Identify which cell holds the provided text, then report its (x, y) central coordinate. 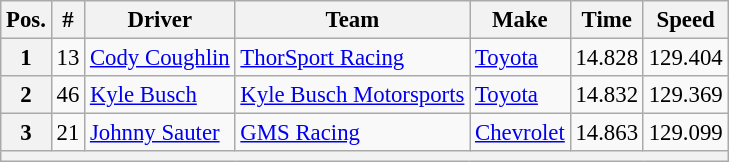
Johnny Sauter (160, 133)
Make (520, 20)
Cody Coughlin (160, 58)
14.863 (606, 133)
129.369 (686, 95)
1 (26, 58)
14.828 (606, 58)
Driver (160, 20)
129.404 (686, 58)
GMS Racing (352, 133)
46 (68, 95)
Kyle Busch (160, 95)
14.832 (606, 95)
13 (68, 58)
21 (68, 133)
Time (606, 20)
Kyle Busch Motorsports (352, 95)
2 (26, 95)
Chevrolet (520, 133)
# (68, 20)
Speed (686, 20)
Team (352, 20)
129.099 (686, 133)
Pos. (26, 20)
ThorSport Racing (352, 58)
3 (26, 133)
